Provide the [x, y] coordinate of the cell's center where the given text is located.  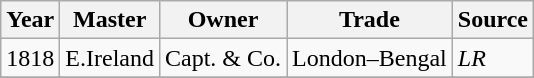
LR [492, 58]
Source [492, 20]
Year [30, 20]
Owner [222, 20]
Master [110, 20]
London–Bengal [370, 58]
Trade [370, 20]
Capt. & Co. [222, 58]
1818 [30, 58]
E.Ireland [110, 58]
